Find where the given text appears and provide that cell's center as [x, y] coordinate. 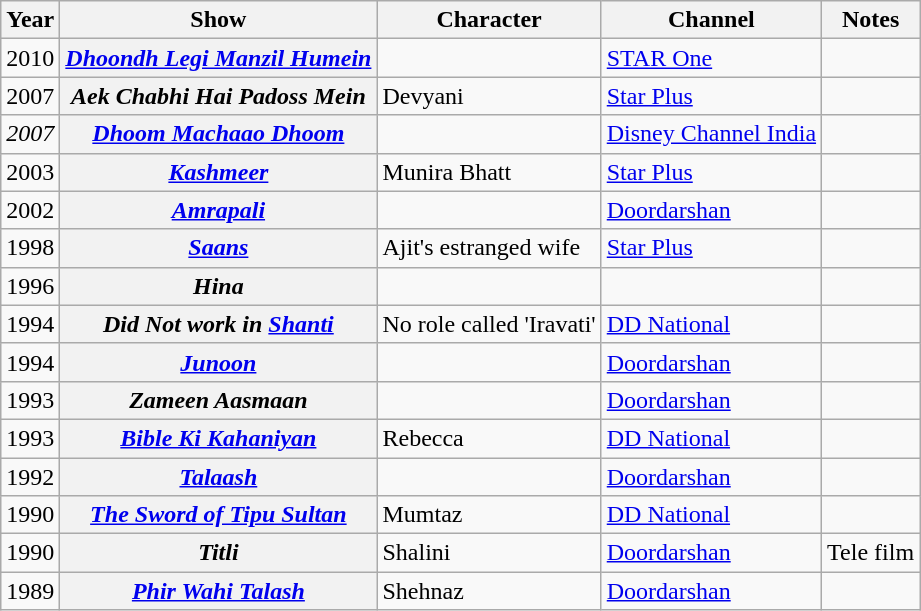
1996 [30, 286]
Character [489, 20]
Zameen Aasmaan [218, 400]
1998 [30, 248]
STAR One [711, 58]
Saans [218, 248]
1989 [30, 591]
Titli [218, 553]
Mumtaz [489, 515]
The Sword of Tipu Sultan [218, 515]
Show [218, 20]
Channel [711, 20]
2010 [30, 58]
Munira Bhatt [489, 172]
Ajit's estranged wife [489, 248]
No role called 'Iravati' [489, 324]
Shalini [489, 553]
Shehnaz [489, 591]
2003 [30, 172]
Dhoondh Legi Manzil Humein [218, 58]
Amrapali [218, 210]
1992 [30, 477]
Aek Chabhi Hai Padoss Mein [218, 96]
2002 [30, 210]
Hina [218, 286]
Notes [871, 20]
Disney Channel India [711, 134]
Devyani [489, 96]
Did Not work in Shanti [218, 324]
Kashmeer [218, 172]
Year [30, 20]
Tele film [871, 553]
Bible Ki Kahaniyan [218, 438]
Junoon [218, 362]
Phir Wahi Talash [218, 591]
Dhoom Machaao Dhoom [218, 134]
Rebecca [489, 438]
Talaash [218, 477]
